Provide the [X, Y] coordinate of the cell's center where the given text is located.  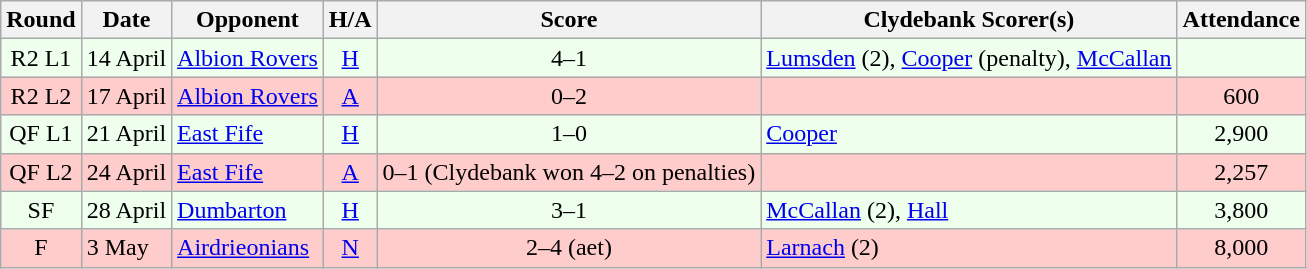
Attendance [1241, 20]
Date [126, 20]
H/A [350, 20]
QF L2 [41, 172]
F [41, 248]
Opponent [248, 20]
1–0 [569, 134]
17 April [126, 96]
QF L1 [41, 134]
4–1 [569, 58]
2–4 (aet) [569, 248]
Larnach (2) [969, 248]
Round [41, 20]
0–1 (Clydebank won 4–2 on penalties) [569, 172]
14 April [126, 58]
R2 L2 [41, 96]
21 April [126, 134]
3–1 [569, 210]
Cooper [969, 134]
Score [569, 20]
R2 L1 [41, 58]
28 April [126, 210]
Lumsden (2), Cooper (penalty), McCallan [969, 58]
24 April [126, 172]
Clydebank Scorer(s) [969, 20]
3,800 [1241, 210]
2,257 [1241, 172]
N [350, 248]
600 [1241, 96]
Airdrieonians [248, 248]
0–2 [569, 96]
Dumbarton [248, 210]
2,900 [1241, 134]
SF [41, 210]
8,000 [1241, 248]
3 May [126, 248]
McCallan (2), Hall [969, 210]
